Output the [x, y] coordinate of the center of the cell containing the given text.  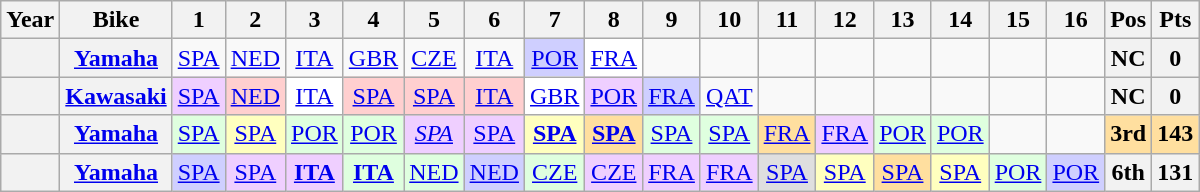
7 [554, 20]
Kawasaki [116, 96]
Pts [1176, 20]
3 [315, 20]
Pos [1128, 20]
Bike [116, 20]
8 [614, 20]
9 [672, 20]
6th [1128, 172]
Year [30, 20]
14 [960, 20]
6 [494, 20]
13 [903, 20]
1 [198, 20]
QAT [729, 96]
2 [255, 20]
11 [787, 20]
12 [845, 20]
10 [729, 20]
3rd [1128, 134]
143 [1176, 134]
15 [1018, 20]
131 [1176, 172]
16 [1076, 20]
5 [434, 20]
4 [373, 20]
